Scan for the cell matching the given text and deliver its [X, Y] coordinate at center. 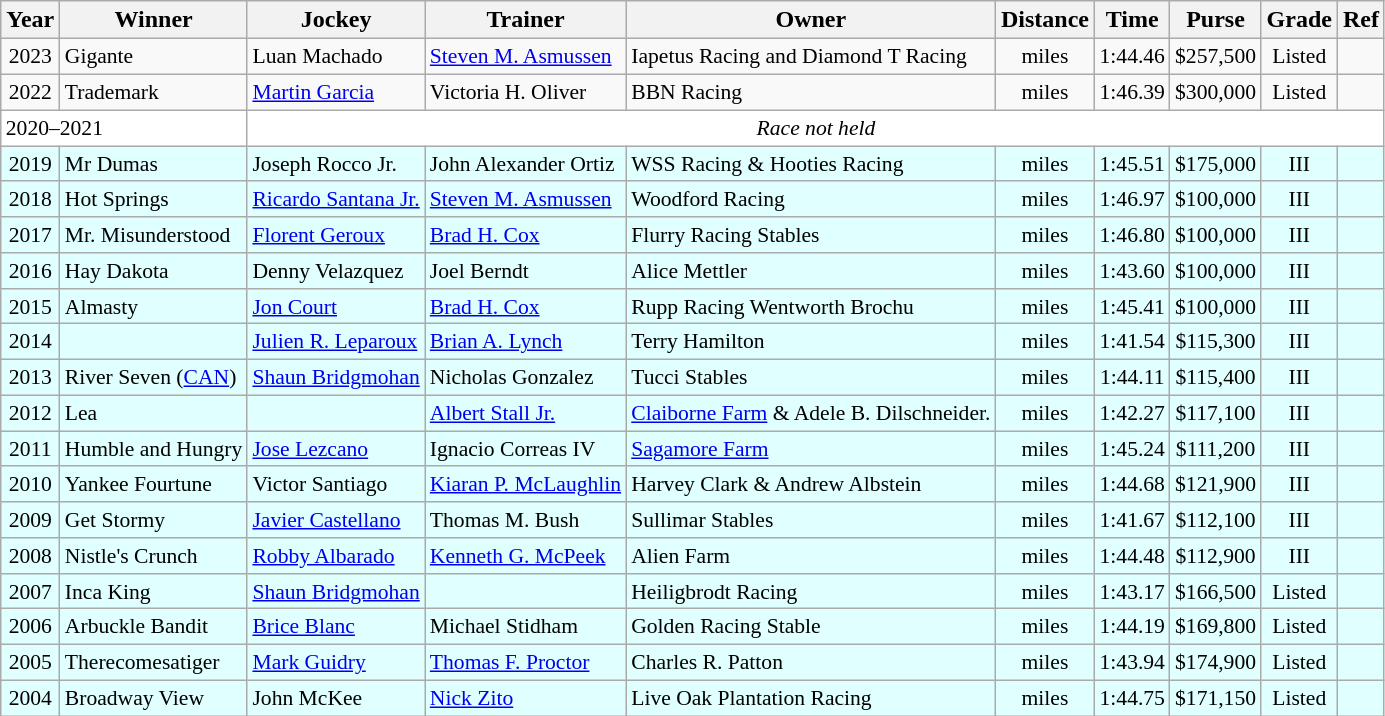
Golden Racing Stable [810, 627]
Alice Mettler [810, 271]
Claiborne Farm & Adele B. Dilschneider. [810, 413]
Kiaran P. McLaughlin [526, 484]
WSS Racing & Hooties Racing [810, 164]
John Alexander Ortiz [526, 164]
1:43.94 [1132, 662]
$169,800 [1216, 627]
Trainer [526, 20]
$171,150 [1216, 698]
Live Oak Plantation Racing [810, 698]
Michael Stidham [526, 627]
Mark Guidry [336, 662]
Thomas F. Proctor [526, 662]
$112,900 [1216, 556]
2005 [30, 662]
Arbuckle Bandit [154, 627]
1:41.67 [1132, 520]
BBN Racing [810, 92]
2010 [30, 484]
Charles R. Patton [810, 662]
Joseph Rocco Jr. [336, 164]
Martin Garcia [336, 92]
Mr. Misunderstood [154, 235]
Heiligbrodt Racing [810, 591]
Thomas M. Bush [526, 520]
Sullimar Stables [810, 520]
2023 [30, 57]
2016 [30, 271]
Winner [154, 20]
Time [1132, 20]
Jon Court [336, 306]
Florent Geroux [336, 235]
Flurry Racing Stables [810, 235]
1:43.17 [1132, 591]
Rupp Racing Wentworth Brochu [810, 306]
Jose Lezcano [336, 449]
Almasty [154, 306]
2020–2021 [124, 128]
Trademark [154, 92]
$174,900 [1216, 662]
Broadway View [154, 698]
1:45.41 [1132, 306]
Denny Velazquez [336, 271]
2008 [30, 556]
$300,000 [1216, 92]
Distance [1044, 20]
Harvey Clark & Andrew Albstein [810, 484]
2007 [30, 591]
2014 [30, 342]
1:46.80 [1132, 235]
Joel Berndt [526, 271]
$115,400 [1216, 377]
Albert Stall Jr. [526, 413]
1:43.60 [1132, 271]
1:46.39 [1132, 92]
2015 [30, 306]
Ricardo Santana Jr. [336, 199]
2011 [30, 449]
$111,200 [1216, 449]
1:44.11 [1132, 377]
Robby Albarado [336, 556]
Jockey [336, 20]
Nicholas Gonzalez [526, 377]
1:44.68 [1132, 484]
$257,500 [1216, 57]
Purse [1216, 20]
Year [30, 20]
Hay Dakota [154, 271]
1:45.24 [1132, 449]
Javier Castellano [336, 520]
Nistle's Crunch [154, 556]
1:44.75 [1132, 698]
Hot Springs [154, 199]
Alien Farm [810, 556]
$121,900 [1216, 484]
Brian A. Lynch [526, 342]
Woodford Racing [810, 199]
1:41.54 [1132, 342]
1:45.51 [1132, 164]
Gigante [154, 57]
2019 [30, 164]
Kenneth G. McPeek [526, 556]
Yankee Fourtune [154, 484]
Humble and Hungry [154, 449]
$115,300 [1216, 342]
Inca King [154, 591]
2017 [30, 235]
Terry Hamilton [810, 342]
$166,500 [1216, 591]
2006 [30, 627]
1:42.27 [1132, 413]
2004 [30, 698]
Grade [1299, 20]
Victoria H. Oliver [526, 92]
2012 [30, 413]
Get Stormy [154, 520]
Nick Zito [526, 698]
Ignacio Correas IV [526, 449]
1:44.48 [1132, 556]
2013 [30, 377]
$112,100 [1216, 520]
Lea [154, 413]
Julien R. Leparoux [336, 342]
Race not held [816, 128]
2018 [30, 199]
Luan Machado [336, 57]
Brice Blanc [336, 627]
Iapetus Racing and Diamond T Racing [810, 57]
$117,100 [1216, 413]
Tucci Stables [810, 377]
1:44.19 [1132, 627]
Victor Santiago [336, 484]
Owner [810, 20]
1:44.46 [1132, 57]
1:46.97 [1132, 199]
2022 [30, 92]
$175,000 [1216, 164]
Therecomesatiger [154, 662]
Ref [1360, 20]
John McKee [336, 698]
Sagamore Farm [810, 449]
Mr Dumas [154, 164]
River Seven (CAN) [154, 377]
2009 [30, 520]
